Find where the given text appears and provide that cell's center as [x, y] coordinate. 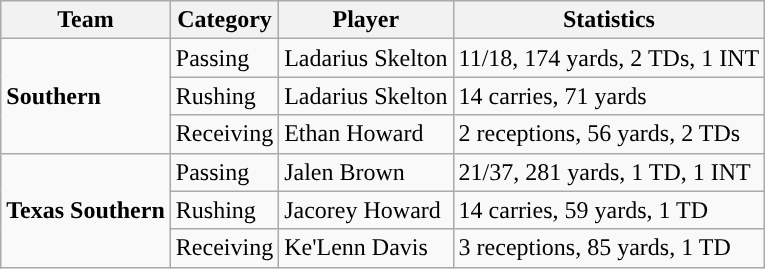
Category [224, 20]
Player [366, 20]
Team [86, 20]
Ke'Lenn Davis [366, 248]
Statistics [609, 20]
Southern [86, 96]
Jalen Brown [366, 172]
14 carries, 71 yards [609, 96]
Texas Southern [86, 210]
14 carries, 59 yards, 1 TD [609, 210]
2 receptions, 56 yards, 2 TDs [609, 134]
Ethan Howard [366, 134]
21/37, 281 yards, 1 TD, 1 INT [609, 172]
11/18, 174 yards, 2 TDs, 1 INT [609, 58]
Jacorey Howard [366, 210]
3 receptions, 85 yards, 1 TD [609, 248]
